Determine the [x, y] coordinate at the center of the cell enclosing the given text.  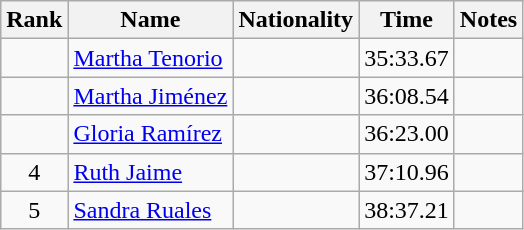
Notes [488, 20]
35:33.67 [407, 58]
36:08.54 [407, 96]
4 [34, 172]
Martha Jiménez [150, 96]
Gloria Ramírez [150, 134]
Sandra Ruales [150, 210]
Ruth Jaime [150, 172]
36:23.00 [407, 134]
Nationality [296, 20]
Name [150, 20]
Time [407, 20]
5 [34, 210]
38:37.21 [407, 210]
37:10.96 [407, 172]
Martha Tenorio [150, 58]
Rank [34, 20]
